Extract the [X, Y] coordinate from the center of the cell holding the provided text.  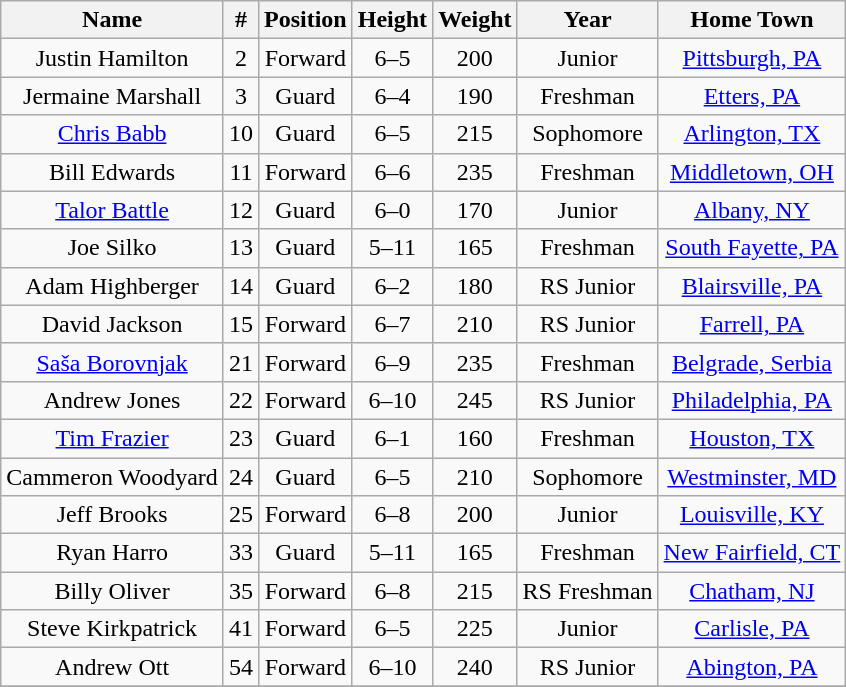
Jermaine Marshall [112, 96]
Belgrade, Serbia [752, 362]
10 [240, 134]
6–0 [392, 210]
225 [475, 629]
Houston, TX [752, 438]
New Fairfield, CT [752, 553]
South Fayette, PA [752, 248]
6–9 [392, 362]
Joe Silko [112, 248]
170 [475, 210]
Saša Borovnjak [112, 362]
Jeff Brooks [112, 515]
Justin Hamilton [112, 58]
Farrell, PA [752, 324]
Bill Edwards [112, 172]
Position [305, 20]
6–4 [392, 96]
160 [475, 438]
190 [475, 96]
240 [475, 667]
Louisville, KY [752, 515]
Middletown, OH [752, 172]
25 [240, 515]
Chatham, NJ [752, 591]
35 [240, 591]
Height [392, 20]
245 [475, 400]
14 [240, 286]
6–2 [392, 286]
Weight [475, 20]
22 [240, 400]
Billy Oliver [112, 591]
Tim Frazier [112, 438]
6–6 [392, 172]
Cammeron Woodyard [112, 477]
54 [240, 667]
Talor Battle [112, 210]
Westminster, MD [752, 477]
Carlisle, PA [752, 629]
Blairsville, PA [752, 286]
Year [588, 20]
24 [240, 477]
23 [240, 438]
# [240, 20]
15 [240, 324]
41 [240, 629]
11 [240, 172]
Andrew Ott [112, 667]
3 [240, 96]
6–1 [392, 438]
6–7 [392, 324]
33 [240, 553]
Etters, PA [752, 96]
David Jackson [112, 324]
180 [475, 286]
Ryan Harro [112, 553]
Name [112, 20]
2 [240, 58]
RS Freshman [588, 591]
Philadelphia, PA [752, 400]
Home Town [752, 20]
Pittsburgh, PA [752, 58]
Chris Babb [112, 134]
Andrew Jones [112, 400]
Albany, NY [752, 210]
Steve Kirkpatrick [112, 629]
Arlington, TX [752, 134]
Abington, PA [752, 667]
Adam Highberger [112, 286]
12 [240, 210]
13 [240, 248]
21 [240, 362]
